Detect which cell encompasses the target text, then output its [x, y] center coordinate. 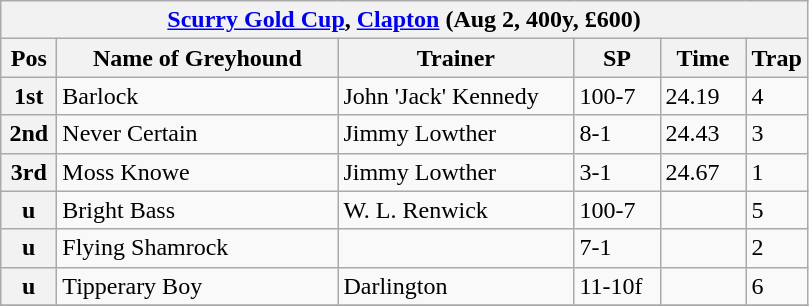
6 [776, 286]
1st [29, 96]
2nd [29, 134]
Pos [29, 58]
3rd [29, 172]
John 'Jack' Kennedy [456, 96]
Darlington [456, 286]
5 [776, 210]
Barlock [198, 96]
Flying Shamrock [198, 248]
Scurry Gold Cup, Clapton (Aug 2, 400y, £600) [404, 20]
11-10f [617, 286]
Never Certain [198, 134]
SP [617, 58]
24.67 [703, 172]
Trainer [456, 58]
Bright Bass [198, 210]
7-1 [617, 248]
8-1 [617, 134]
3 [776, 134]
Time [703, 58]
Trap [776, 58]
24.19 [703, 96]
4 [776, 96]
Tipperary Boy [198, 286]
Moss Knowe [198, 172]
1 [776, 172]
3-1 [617, 172]
W. L. Renwick [456, 210]
2 [776, 248]
24.43 [703, 134]
Name of Greyhound [198, 58]
